Provide the [x, y] coordinate of the cell's center where the given text is located.  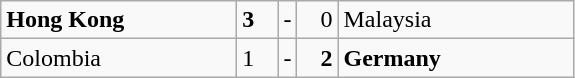
Germany [456, 58]
1 [258, 58]
0 [318, 20]
Colombia [119, 58]
2 [318, 58]
Hong Kong [119, 20]
3 [258, 20]
Malaysia [456, 20]
